For the text-containing cell, return its midpoint in [x, y] coordinate format. 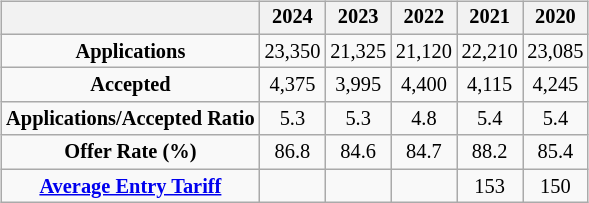
Applications/Accepted Ratio [130, 119]
84.6 [358, 152]
84.7 [424, 152]
153 [490, 186]
4,375 [293, 85]
2024 [293, 18]
85.4 [556, 152]
86.8 [293, 152]
4,115 [490, 85]
23,085 [556, 51]
Accepted [130, 85]
2023 [358, 18]
2020 [556, 18]
150 [556, 186]
4,400 [424, 85]
22,210 [490, 51]
4,245 [556, 85]
Average Entry Tariff [130, 186]
4.8 [424, 119]
2021 [490, 18]
88.2 [490, 152]
Applications [130, 51]
21,120 [424, 51]
2022 [424, 18]
23,350 [293, 51]
3,995 [358, 85]
21,325 [358, 51]
Offer Rate (%) [130, 152]
